Identify which cell holds the provided text, then report its [X, Y] central coordinate. 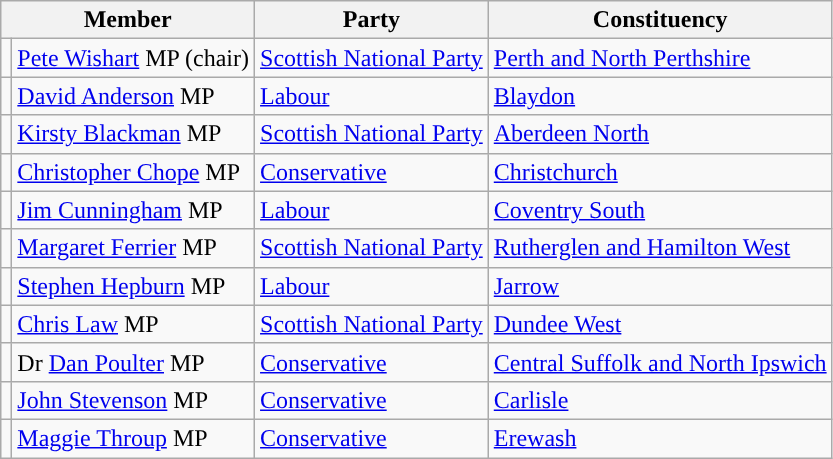
Party [372, 20]
Kirsty Blackman MP [134, 134]
Aberdeen North [660, 134]
Maggie Throup MP [134, 438]
Chris Law MP [134, 324]
Member [128, 20]
David Anderson MP [134, 96]
Jarrow [660, 286]
Carlisle [660, 400]
John Stevenson MP [134, 400]
Jim Cunningham MP [134, 210]
Perth and North Perthshire [660, 58]
Dr Dan Poulter MP [134, 362]
Dundee West [660, 324]
Blaydon [660, 96]
Coventry South [660, 210]
Christopher Chope MP [134, 172]
Christchurch [660, 172]
Erewash [660, 438]
Rutherglen and Hamilton West [660, 248]
Margaret Ferrier MP [134, 248]
Constituency [660, 20]
Stephen Hepburn MP [134, 286]
Pete Wishart MP (chair) [134, 58]
Central Suffolk and North Ipswich [660, 362]
